Pinpoint the cell where the given text exists, returning its [x, y] midpoint coordinate. 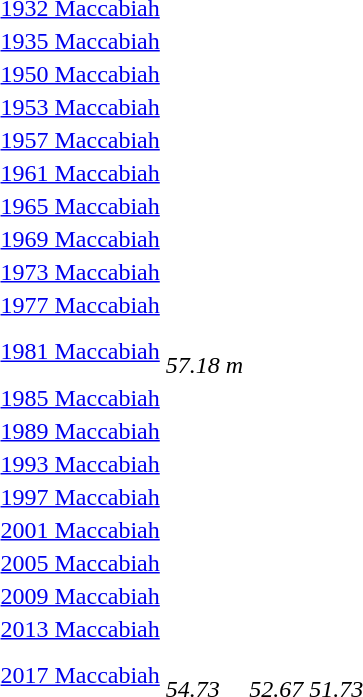
57.18 m [204, 352]
